For the text-containing cell, return its midpoint in [X, Y] coordinate format. 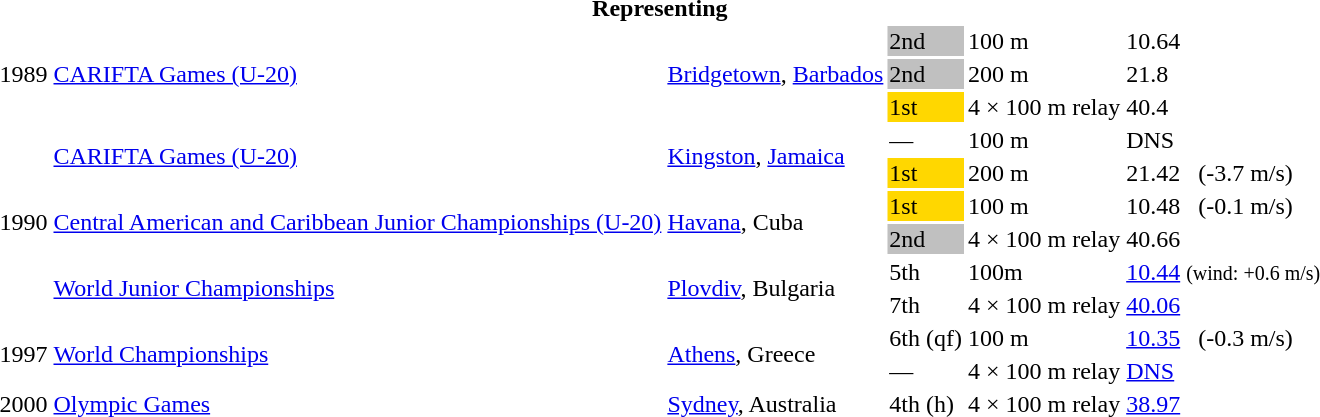
Kingston, Jamaica [776, 156]
100m [1044, 272]
7th [926, 305]
World Junior Championships [358, 288]
Bridgetown, Barbados [776, 74]
5th [926, 272]
Athens, Greece [776, 354]
Plovdiv, Bulgaria [776, 288]
6th (qf) [926, 338]
Central American and Caribbean Junior Championships (U-20) [358, 222]
Havana, Cuba [776, 222]
World Championships [358, 354]
